Return [x, y] of the center of cell containing provided text 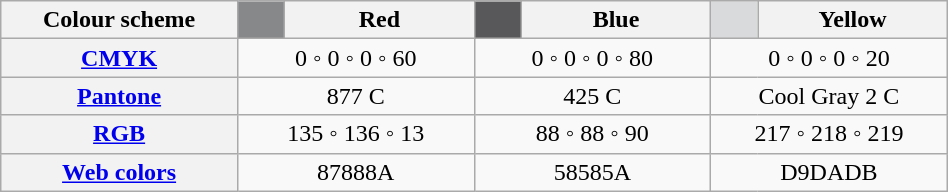
Web colors [120, 172]
CMYK [120, 58]
Pantone [120, 96]
0 ◦ 0 ◦ 0 ◦ 20 [830, 58]
RGB [120, 134]
Yellow [852, 20]
58585A [592, 172]
Red [380, 20]
135 ◦ 136 ◦ 13 [356, 134]
0 ◦ 0 ◦ 0 ◦ 60 [356, 58]
877 C [356, 96]
Blue [616, 20]
425 C [592, 96]
Cool Gray 2 C [830, 96]
0 ◦ 0 ◦ 0 ◦ 80 [592, 58]
Colour scheme [120, 20]
D9DADB [830, 172]
88 ◦ 88 ◦ 90 [592, 134]
87888A [356, 172]
217 ◦ 218 ◦ 219 [830, 134]
